Capture the cell that displays the provided text and extract its (x, y) central coordinate. 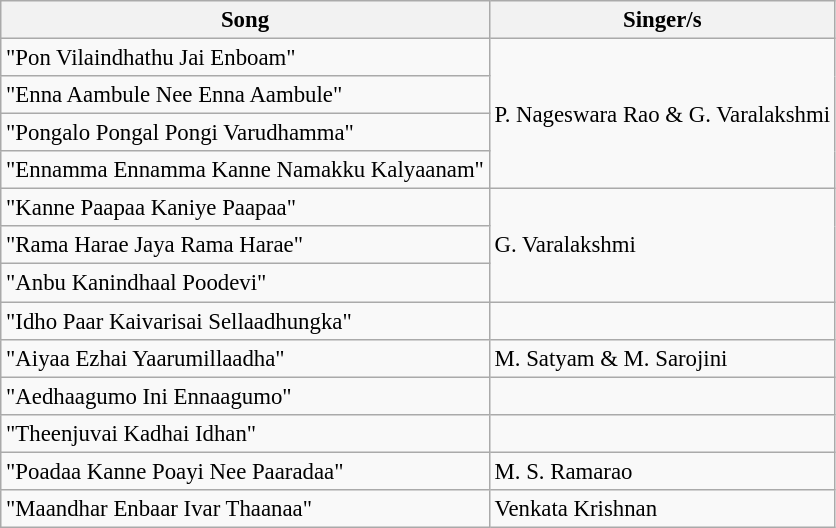
"Idho Paar Kaivarisai Sellaadhungka" (245, 321)
"Aiyaa Ezhai Yaarumillaadha" (245, 358)
M. Satyam & M. Sarojini (662, 358)
"Maandhar Enbaar Ivar Thaanaa" (245, 509)
P. Nageswara Rao & G. Varalakshmi (662, 114)
"Enna Aambule Nee Enna Aambule" (245, 95)
"Kanne Paapaa Kaniye Paapaa" (245, 208)
"Ennamma Ennamma Kanne Namakku Kalyaanam" (245, 170)
M. S. Ramarao (662, 471)
Venkata Krishnan (662, 509)
"Poadaa Kanne Poayi Nee Paaradaa" (245, 471)
Singer/s (662, 20)
"Aedhaagumo Ini Ennaagumo" (245, 396)
"Rama Harae Jaya Rama Harae" (245, 245)
"Pongalo Pongal Pongi Varudhamma" (245, 133)
Song (245, 20)
"Pon Vilaindhathu Jai Enboam" (245, 58)
"Anbu Kanindhaal Poodevi" (245, 283)
G. Varalakshmi (662, 246)
"Theenjuvai Kadhai Idhan" (245, 433)
